Search for the cell housing the specified text and yield its (X, Y) center coordinate. 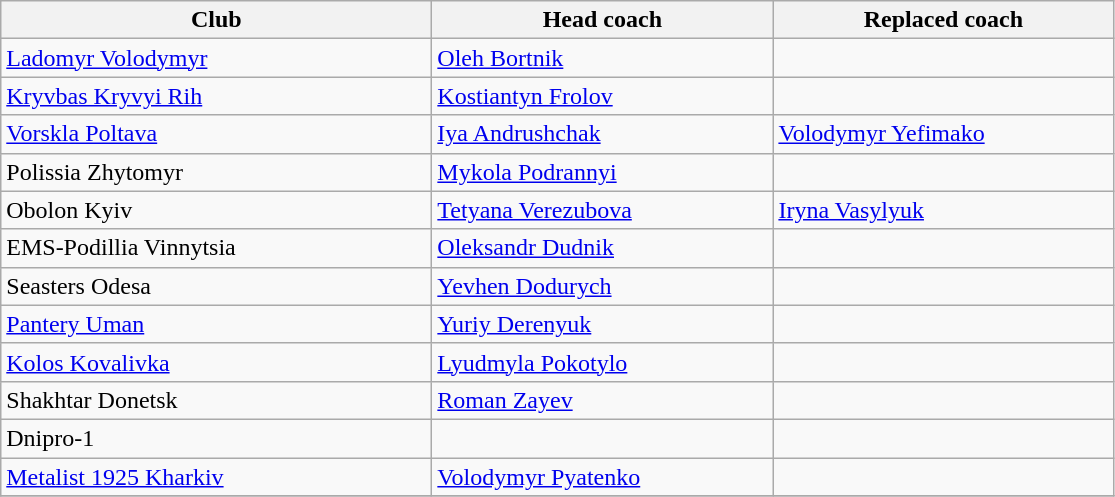
Mykola Podrannyi (602, 172)
Yevhen Dodurych (602, 286)
Pantery Uman (216, 324)
Metalist 1925 Kharkiv (216, 477)
Ladomyr Volodymyr (216, 58)
Iryna Vasylyuk (944, 210)
Iya Andrushchak (602, 134)
Volodymyr Yefimako (944, 134)
Seasters Odesa (216, 286)
Club (216, 20)
Tetyana Verezubova (602, 210)
Roman Zayev (602, 400)
Kostiantyn Frolov (602, 96)
Shakhtar Donetsk (216, 400)
Oleksandr Dudnik (602, 248)
EMS-Podillia Vinnytsia (216, 248)
Vorskla Poltava (216, 134)
Polissia Zhytomyr (216, 172)
Head coach (602, 20)
Yuriy Derenyuk (602, 324)
Obolon Kyiv (216, 210)
Lyudmyla Pokotylo (602, 362)
Kolos Kovalivka (216, 362)
Dnipro-1 (216, 438)
Kryvbas Kryvyi Rih (216, 96)
Replaced coach (944, 20)
Volodymyr Pyatenko (602, 477)
Oleh Bortnik (602, 58)
